Identify which cell holds the provided text, then report its (x, y) central coordinate. 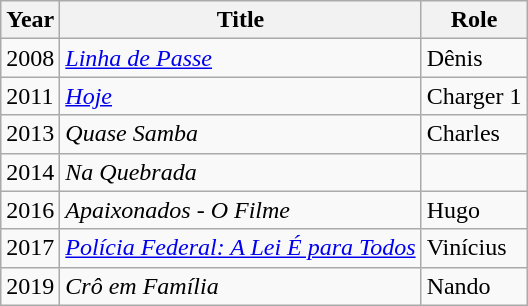
Polícia Federal: A Lei É para Todos (240, 248)
Hoje (240, 96)
Apaixonados - O Filme (240, 210)
2016 (30, 210)
Vinícius (474, 248)
Hugo (474, 210)
Charles (474, 134)
Linha de Passe (240, 58)
2017 (30, 248)
Role (474, 20)
Na Quebrada (240, 172)
2014 (30, 172)
Title (240, 20)
2013 (30, 134)
Crô em Família (240, 286)
Quase Samba (240, 134)
Nando (474, 286)
Dênis (474, 58)
2019 (30, 286)
Year (30, 20)
Charger 1 (474, 96)
2008 (30, 58)
2011 (30, 96)
